Provide the [X, Y] coordinate of the cell's center where the given text is located.  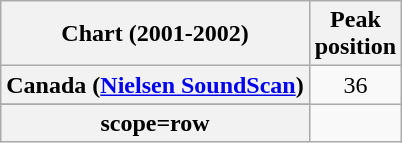
Peakposition [355, 34]
36 [355, 85]
Canada (Nielsen SoundScan) [155, 85]
Chart (2001-2002) [155, 34]
scope=row [155, 123]
